Pinpoint the cell where the given text exists, returning its (X, Y) midpoint coordinate. 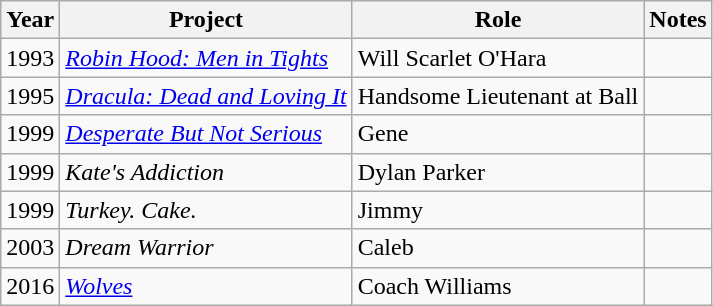
Dracula: Dead and Loving It (206, 96)
Will Scarlet O'Hara (498, 58)
Year (30, 20)
Notes (678, 20)
Coach Williams (498, 286)
1995 (30, 96)
Gene (498, 134)
Desperate But Not Serious (206, 134)
Turkey. Cake. (206, 210)
Project (206, 20)
Dream Warrior (206, 248)
Caleb (498, 248)
2003 (30, 248)
Kate's Addiction (206, 172)
Jimmy (498, 210)
2016 (30, 286)
Role (498, 20)
1993 (30, 58)
Dylan Parker (498, 172)
Robin Hood: Men in Tights (206, 58)
Wolves (206, 286)
Handsome Lieutenant at Ball (498, 96)
